Capture the cell that displays the provided text and extract its (X, Y) central coordinate. 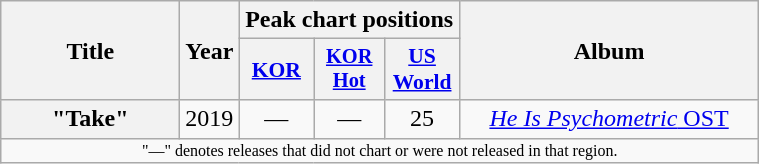
Title (90, 50)
KOR (276, 70)
USWorld (422, 70)
Album (610, 50)
"Take" (90, 119)
KORHot (350, 70)
"—" denotes releases that did not chart or were not released in that region. (380, 150)
Year (210, 50)
Peak chart positions (350, 20)
2019 (210, 119)
25 (422, 119)
He Is Psychometric OST (610, 119)
